Output the (x, y) coordinate of the center of the cell containing the given text.  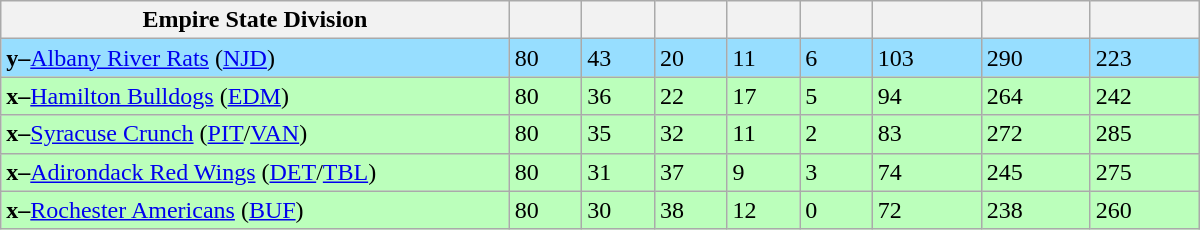
223 (1144, 58)
5 (836, 96)
9 (764, 172)
103 (926, 58)
6 (836, 58)
272 (1036, 134)
2 (836, 134)
38 (690, 210)
3 (836, 172)
22 (690, 96)
83 (926, 134)
x–Adirondack Red Wings (DET/TBL) (255, 172)
264 (1036, 96)
285 (1144, 134)
36 (618, 96)
30 (618, 210)
74 (926, 172)
242 (1144, 96)
238 (1036, 210)
12 (764, 210)
245 (1036, 172)
x–Syracuse Crunch (PIT/VAN) (255, 134)
32 (690, 134)
72 (926, 210)
20 (690, 58)
y–Albany River Rats (NJD) (255, 58)
37 (690, 172)
94 (926, 96)
43 (618, 58)
260 (1144, 210)
x–Hamilton Bulldogs (EDM) (255, 96)
17 (764, 96)
Empire State Division (255, 20)
31 (618, 172)
275 (1144, 172)
0 (836, 210)
x–Rochester Americans (BUF) (255, 210)
35 (618, 134)
290 (1036, 58)
